Locate the cell with the specified text and output its [x, y] center coordinate. 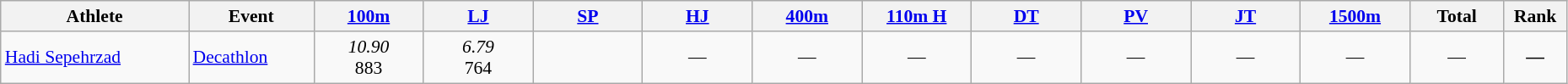
LJ [478, 16]
Total [1456, 16]
DT [1026, 16]
Athlete [94, 16]
10.90883 [369, 58]
Event [251, 16]
6.79764 [478, 58]
100m [369, 16]
Rank [1535, 16]
1500m [1355, 16]
Decathlon [251, 58]
400m [807, 16]
Hadi Sepehrzad [94, 58]
110m H [917, 16]
SP [588, 16]
JT [1246, 16]
HJ [698, 16]
PV [1136, 16]
